Detect which cell encompasses the target text, then output its [X, Y] center coordinate. 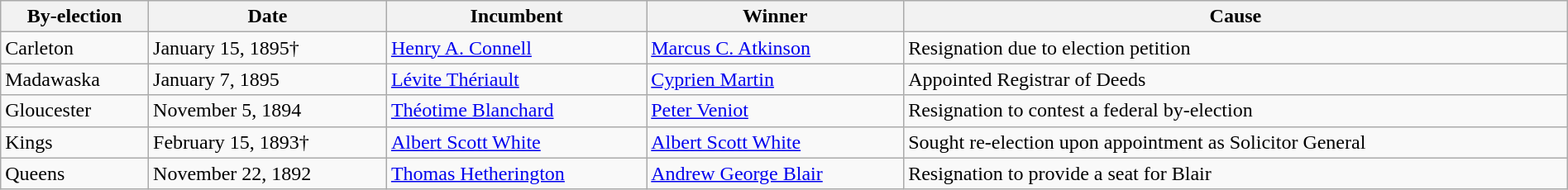
Thomas Hetherington [516, 173]
Gloucester [74, 111]
Lévite Thériault [516, 79]
November 5, 1894 [268, 111]
November 22, 1892 [268, 173]
Carleton [74, 48]
Théotime Blanchard [516, 111]
Cyprien Martin [776, 79]
January 15, 1895† [268, 48]
Date [268, 17]
February 15, 1893† [268, 142]
Peter Veniot [776, 111]
Kings [74, 142]
Marcus C. Atkinson [776, 48]
Appointed Registrar of Deeds [1236, 79]
By-election [74, 17]
Queens [74, 173]
Resignation due to election petition [1236, 48]
Winner [776, 17]
Resignation to contest a federal by-election [1236, 111]
Incumbent [516, 17]
Madawaska [74, 79]
Resignation to provide a seat for Blair [1236, 173]
January 7, 1895 [268, 79]
Cause [1236, 17]
Sought re-election upon appointment as Solicitor General [1236, 142]
Henry A. Connell [516, 48]
Andrew George Blair [776, 173]
